Return the [X, Y] coordinate for the center point of the cell that contains the specified text.  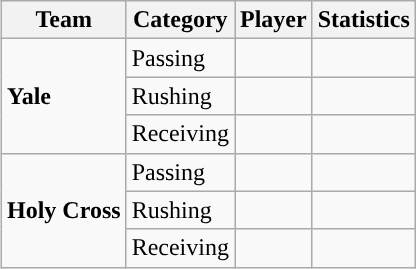
Yale [64, 96]
Holy Cross [64, 210]
Player [273, 20]
Team [64, 20]
Category [180, 20]
Statistics [364, 20]
